Search for the cell housing the specified text and yield its (X, Y) center coordinate. 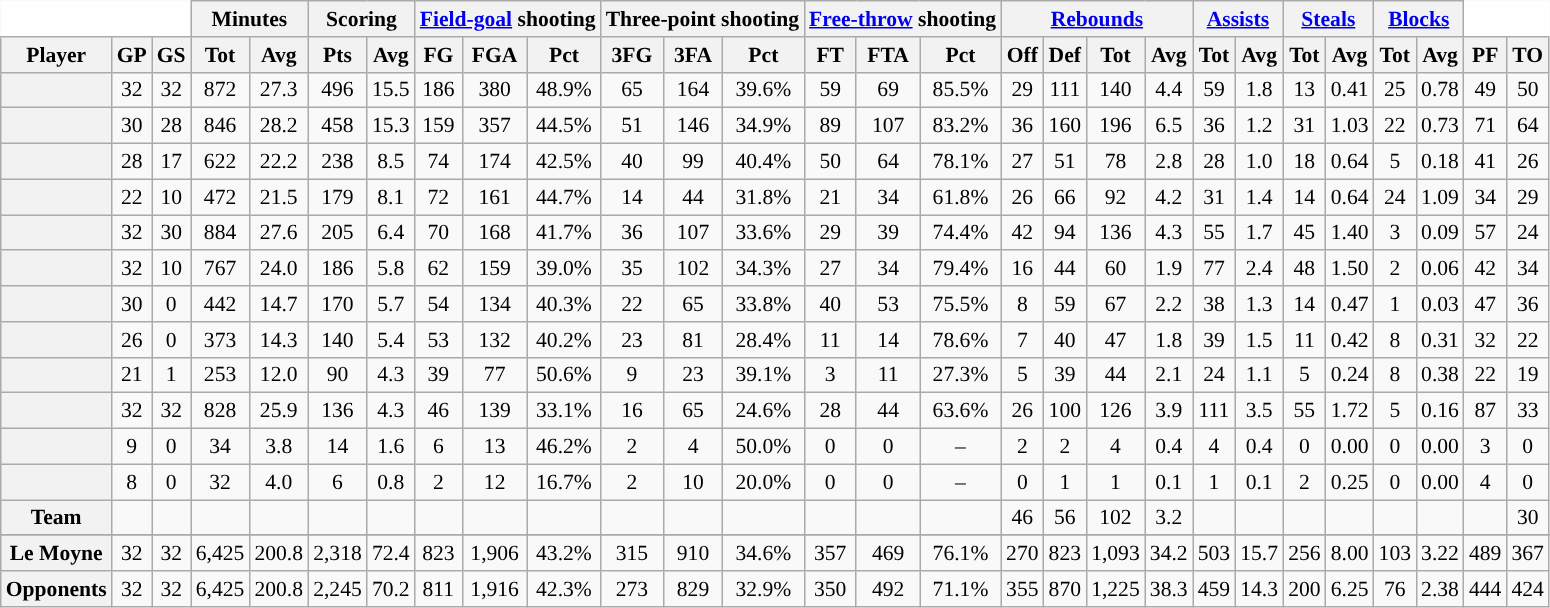
0.25 (1350, 482)
1.09 (1440, 197)
5.8 (391, 269)
39.1% (764, 375)
45 (1304, 233)
2.1 (1169, 375)
1,225 (1116, 589)
33.8% (764, 304)
71.1% (960, 589)
0.24 (1350, 375)
0.78 (1440, 90)
168 (494, 233)
3FG (632, 55)
Team (56, 518)
3.5 (1259, 411)
161 (494, 197)
Def (1066, 55)
0.18 (1440, 162)
872 (220, 90)
76 (1396, 589)
3FA (692, 55)
0.31 (1440, 340)
1,906 (494, 554)
72 (438, 197)
270 (1022, 554)
38 (1214, 304)
Field-goal shooting (508, 19)
Pts (338, 55)
2.2 (1169, 304)
200 (1304, 589)
103 (1396, 554)
1.03 (1350, 126)
74 (438, 162)
34.6% (764, 554)
39.0% (564, 269)
83.2% (960, 126)
2.38 (1440, 589)
GP (132, 55)
373 (220, 340)
27.6 (278, 233)
70.2 (391, 589)
100 (1066, 411)
81 (692, 340)
78.6% (960, 340)
Off (1022, 55)
5.4 (391, 340)
2,318 (338, 554)
50.6% (564, 375)
1.9 (1169, 269)
44.7% (564, 197)
92 (1116, 197)
4.2 (1169, 197)
14.7 (278, 304)
74.4% (960, 233)
4.4 (1169, 90)
496 (338, 90)
846 (220, 126)
458 (338, 126)
Three-point shooting (702, 19)
442 (220, 304)
3.22 (1440, 554)
0.42 (1350, 340)
767 (220, 269)
164 (692, 90)
12 (494, 482)
GS (172, 55)
48.9% (564, 90)
Opponents (56, 589)
139 (494, 411)
41 (1486, 162)
99 (692, 162)
39.6% (764, 90)
472 (220, 197)
16.7% (564, 482)
3.8 (278, 447)
60 (1116, 269)
8.1 (391, 197)
Assists (1238, 19)
Scoring (362, 19)
17 (172, 162)
34.2 (1169, 554)
41.7% (564, 233)
24.6% (764, 411)
25 (1396, 90)
57 (1486, 233)
1.50 (1350, 269)
350 (830, 589)
25.9 (278, 411)
28.2 (278, 126)
5.7 (391, 304)
1.2 (1259, 126)
67 (1116, 304)
0.41 (1350, 90)
828 (220, 411)
1.40 (1350, 233)
34.3% (764, 269)
8.00 (1350, 554)
459 (1214, 589)
6.4 (391, 233)
1.5 (1259, 340)
78 (1116, 162)
40.4% (764, 162)
50.0% (764, 447)
0.47 (1350, 304)
72.4 (391, 554)
PF (1486, 55)
253 (220, 375)
71 (1486, 126)
46.2% (564, 447)
15.3 (391, 126)
622 (220, 162)
48 (1304, 269)
21.5 (278, 197)
75.5% (960, 304)
44.5% (564, 126)
0.16 (1440, 411)
76.1% (960, 554)
3.2 (1169, 518)
256 (1304, 554)
3.9 (1169, 411)
94 (1066, 233)
829 (692, 589)
FG (438, 55)
238 (338, 162)
179 (338, 197)
33.1% (564, 411)
66 (1066, 197)
90 (338, 375)
18 (1304, 162)
35 (632, 269)
1,093 (1116, 554)
42.5% (564, 162)
1.7 (1259, 233)
49 (1486, 90)
Free-throw shooting (902, 19)
205 (338, 233)
Player (56, 55)
273 (632, 589)
870 (1066, 589)
367 (1528, 554)
2.8 (1169, 162)
1.4 (1259, 197)
15.5 (391, 90)
160 (1066, 126)
87 (1486, 411)
315 (632, 554)
Steals (1328, 19)
132 (494, 340)
910 (692, 554)
27.3 (278, 90)
4.0 (278, 482)
42.3% (564, 589)
TO (1528, 55)
1.1 (1259, 375)
1.0 (1259, 162)
22.2 (278, 162)
Le Moyne (56, 554)
126 (1116, 411)
1,916 (494, 589)
34.9% (764, 126)
6.5 (1169, 126)
492 (888, 589)
503 (1214, 554)
24.0 (278, 269)
89 (830, 126)
170 (338, 304)
79.4% (960, 269)
FTA (888, 55)
196 (1116, 126)
19 (1528, 375)
32.9% (764, 589)
0.09 (1440, 233)
489 (1486, 554)
27.3% (960, 375)
33 (1528, 411)
6.25 (1350, 589)
0.8 (391, 482)
43.2% (564, 554)
380 (494, 90)
2,245 (338, 589)
FT (830, 55)
31.8% (764, 197)
33.6% (764, 233)
Blocks (1419, 19)
424 (1528, 589)
63.6% (960, 411)
444 (1486, 589)
62 (438, 269)
69 (888, 90)
38.3 (1169, 589)
Minutes (250, 19)
12.0 (278, 375)
1.3 (1259, 304)
70 (438, 233)
811 (438, 589)
174 (494, 162)
1.72 (1350, 411)
134 (494, 304)
0.73 (1440, 126)
469 (888, 554)
7 (1022, 340)
78.1% (960, 162)
0.38 (1440, 375)
884 (220, 233)
15.7 (1259, 554)
0.03 (1440, 304)
2.4 (1259, 269)
8.5 (391, 162)
28.4% (764, 340)
61.8% (960, 197)
1.6 (391, 447)
146 (692, 126)
85.5% (960, 90)
54 (438, 304)
FGA (494, 55)
40.3% (564, 304)
20.0% (764, 482)
40.2% (564, 340)
Rebounds (1097, 19)
56 (1066, 518)
0.06 (1440, 269)
355 (1022, 589)
